Capture the cell that displays the provided text and extract its [X, Y] central coordinate. 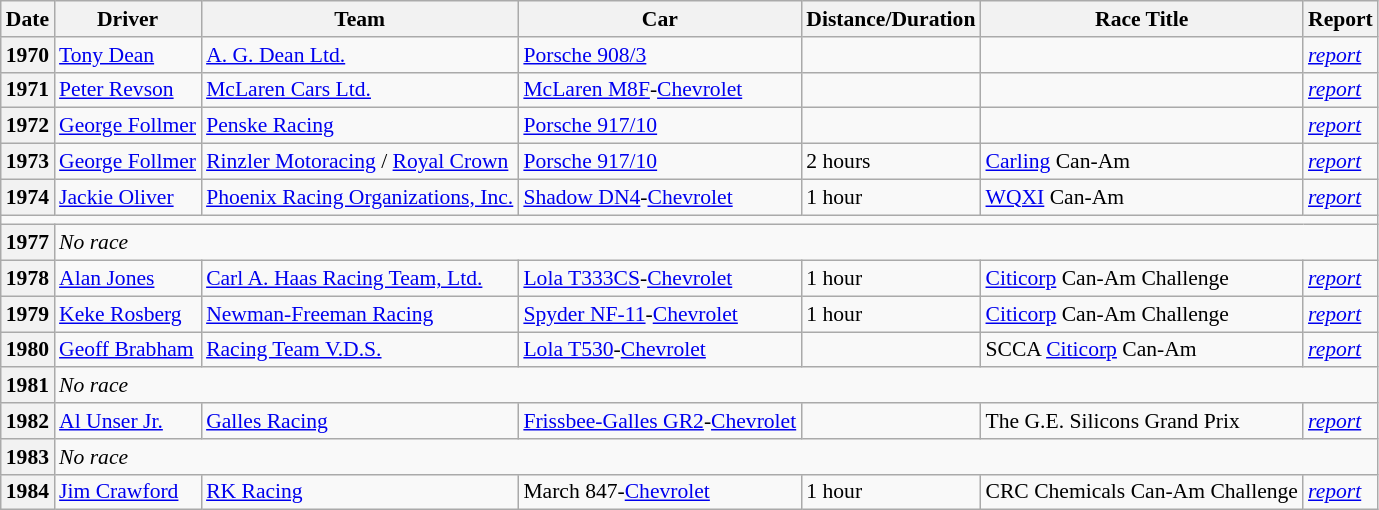
1971 [28, 90]
1982 [28, 421]
Carl A. Haas Racing Team, Ltd. [360, 279]
Newman-Freeman Racing [360, 314]
1970 [28, 55]
Shadow DN4-Chevrolet [660, 197]
Penske Racing [360, 126]
Distance/Duration [890, 19]
1973 [28, 162]
1979 [28, 314]
RK Racing [360, 492]
Tony Dean [128, 55]
Phoenix Racing Organizations, Inc. [360, 197]
McLaren M8F-Chevrolet [660, 90]
Porsche 908/3 [660, 55]
CRC Chemicals Can-Am Challenge [1141, 492]
1980 [28, 350]
March 847-Chevrolet [660, 492]
2 hours [890, 162]
Racing Team V.D.S. [360, 350]
Carling Can-Am [1141, 162]
Jackie Oliver [128, 197]
Car [660, 19]
1977 [28, 243]
Rinzler Motoracing / Royal Crown [360, 162]
Alan Jones [128, 279]
WQXI Can-Am [1141, 197]
Spyder NF-11-Chevrolet [660, 314]
1981 [28, 386]
Report [1340, 19]
A. G. Dean Ltd. [360, 55]
SCCA Citicorp Can-Am [1141, 350]
1972 [28, 126]
Frissbee-Galles GR2-Chevrolet [660, 421]
1978 [28, 279]
Driver [128, 19]
The G.E. Silicons Grand Prix [1141, 421]
Race Title [1141, 19]
Lola T530-Chevrolet [660, 350]
Lola T333CS-Chevrolet [660, 279]
Galles Racing [360, 421]
Peter Revson [128, 90]
1984 [28, 492]
Geoff Brabham [128, 350]
McLaren Cars Ltd. [360, 90]
Date [28, 19]
Keke Rosberg [128, 314]
1983 [28, 457]
Team [360, 19]
1974 [28, 197]
Jim Crawford [128, 492]
Al Unser Jr. [128, 421]
